For the text-containing cell, return its midpoint in [x, y] coordinate format. 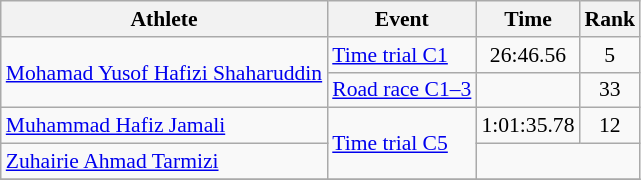
Time trial C1 [402, 55]
Zuhairie Ahmad Tarmizi [164, 162]
Muhammad Hafiz Jamali [164, 126]
Event [402, 19]
Time [528, 19]
1:01:35.78 [528, 126]
Athlete [164, 19]
26:46.56 [528, 55]
Mohamad Yusof Hafizi Shaharuddin [164, 72]
Time trial C5 [402, 144]
12 [610, 126]
5 [610, 55]
33 [610, 90]
Road race C1–3 [402, 90]
Rank [610, 19]
